Find where the given text appears and provide that cell's center as (X, Y) coordinate. 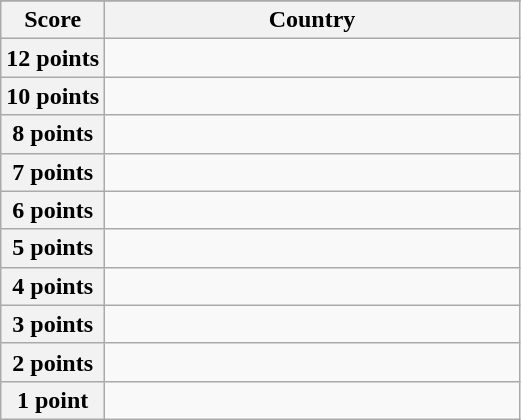
3 points (53, 324)
5 points (53, 248)
8 points (53, 134)
1 point (53, 400)
2 points (53, 362)
Country (312, 20)
10 points (53, 96)
4 points (53, 286)
12 points (53, 58)
6 points (53, 210)
7 points (53, 172)
Score (53, 20)
